Capture the cell that displays the provided text and extract its (X, Y) central coordinate. 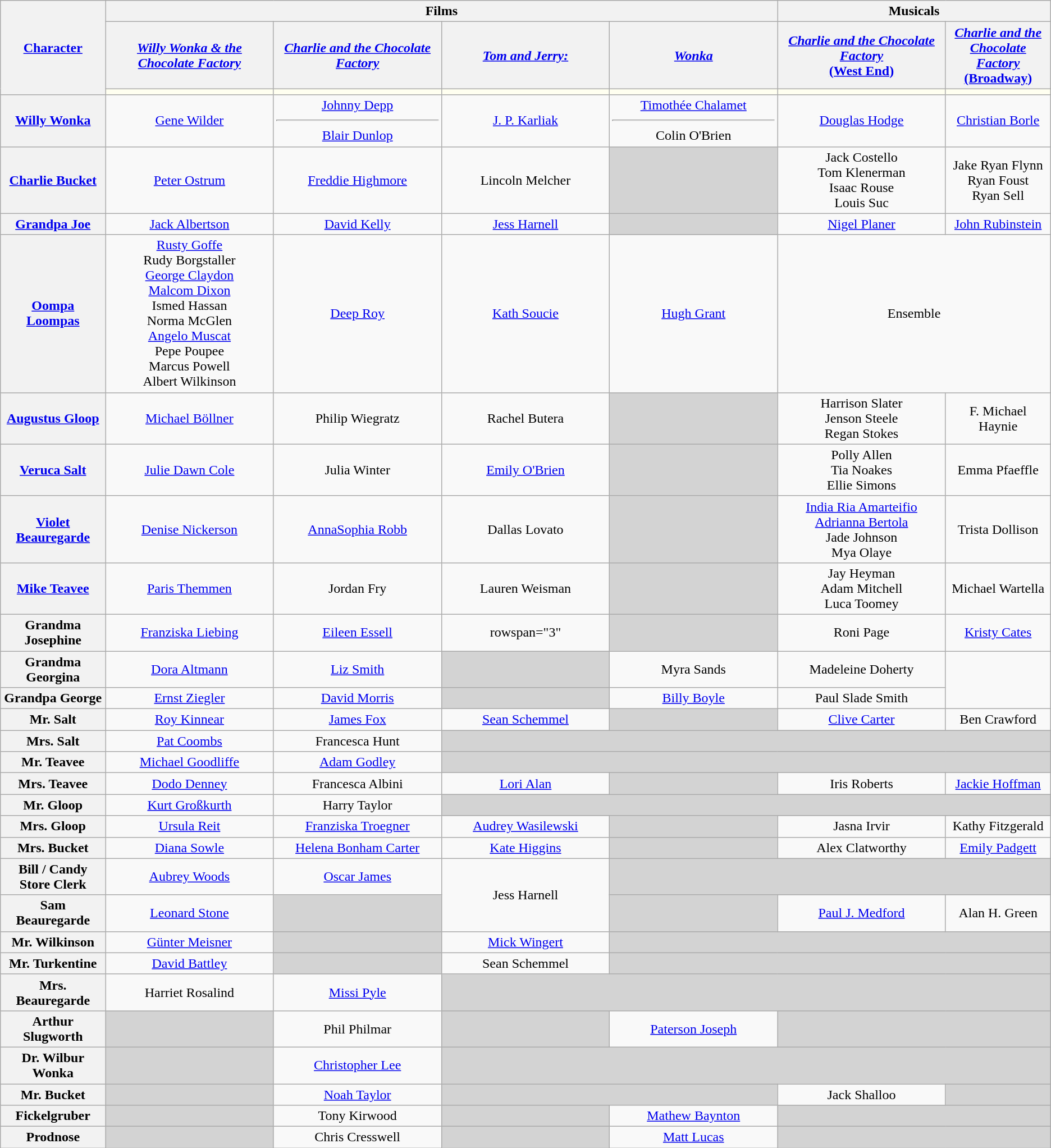
Jackie Hoffman (998, 784)
Helena Bonham Carter (357, 848)
Roy Kinnear (190, 720)
Clive Carter (861, 720)
Fickelgruber (53, 1116)
Deep Roy (357, 313)
Myra Sands (694, 669)
Ben Crawford (998, 720)
Iris Roberts (861, 784)
F. Michael Haynie (998, 418)
Pat Coombs (190, 741)
Mrs. Bucket (53, 848)
Ensemble (914, 313)
Mrs. Salt (53, 741)
Harriet Rosalind (190, 993)
Nigel Planer (861, 224)
Timothée ChalametColin O'Brien (694, 121)
Jasna Irvir (861, 826)
Jay HeymanAdam MitchellLuca Toomey (861, 588)
James Fox (357, 720)
Michael Böllner (190, 418)
AnnaSophia Robb (357, 529)
Kathy Fitzgerald (998, 826)
Michael Wartella (998, 588)
Mr. Wilkinson (53, 942)
Mr. Turkentine (53, 963)
Hugh Grant (694, 313)
Mr. Teavee (53, 762)
Kurt Großkurth (190, 805)
Freddie Highmore (357, 180)
Charlie and the Chocolate Factory(West End) (861, 55)
Lori Alan (525, 784)
Mrs. Gloop (53, 826)
Rachel Butera (525, 418)
Emily O'Brien (525, 470)
Madeleine Doherty (861, 669)
Lincoln Melcher (525, 180)
Gene Wilder (190, 121)
Grandma Josephine (53, 632)
Character (53, 48)
Christopher Lee (357, 1065)
Mick Wingert (525, 942)
Francesca Hunt (357, 741)
Mathew Baynton (694, 1116)
J. P. Karliak (525, 121)
Mike Teavee (53, 588)
rowspan="3" (525, 632)
Harry Taylor (357, 805)
David Battley (190, 963)
Emily Padgett (998, 848)
Veruca Salt (53, 470)
Rusty GoffeRudy BorgstallerGeorge ClaydonMalcom DixonIsmed HassanNorma McGlenAngelo MuscatPepe PoupeeMarcus PowellAlbert Wilkinson (190, 313)
Kath Soucie (525, 313)
Paris Themmen (190, 588)
Films (441, 11)
Bill / Candy Store Clerk (53, 877)
Christian Borle (998, 121)
Willy Wonka (53, 121)
Ernst Ziegler (190, 698)
Franziska Liebing (190, 632)
Alan H. Green (998, 913)
Trista Dollison (998, 529)
Jack CostelloTom KlenermanIsaac RouseLouis Suc (861, 180)
Paul J. Medford (861, 913)
Mrs. Teavee (53, 784)
Jake Ryan Flynn Ryan FoustRyan Sell (998, 180)
Charlie Bucket (53, 180)
Arthur Slugworth (53, 1028)
Jack Shalloo (861, 1094)
Denise Nickerson (190, 529)
Kate Higgins (525, 848)
Diana Sowle (190, 848)
Ursula Reit (190, 826)
Michael Goodliffe (190, 762)
Paterson Joseph (694, 1028)
Grandpa Joe (53, 224)
John Rubinstein (998, 224)
Dodo Denney (190, 784)
Julia Winter (357, 470)
Musicals (914, 11)
Dallas Lovato (525, 529)
Günter Meisner (190, 942)
Peter Ostrum (190, 180)
Oscar James (357, 877)
Philip Wiegratz (357, 418)
Kristy Cates (998, 632)
Jack Albertson (190, 224)
Grandpa George (53, 698)
Matt Lucas (694, 1137)
David Kelly (357, 224)
David Morris (357, 698)
Liz Smith (357, 669)
Violet Beauregarde (53, 529)
Grandma Georgina (53, 669)
Charlie and the Chocolate Factory(Broadway) (998, 55)
Douglas Hodge (861, 121)
Willy Wonka & the Chocolate Factory (190, 55)
Franziska Troegner (357, 826)
Adam Godley (357, 762)
Charlie and the Chocolate Factory (357, 55)
Aubrey Woods (190, 877)
Lauren Weisman (525, 588)
Johnny DeppBlair Dunlop (357, 121)
Dora Altmann (190, 669)
Mr. Salt (53, 720)
Audrey Wasilewski (525, 826)
Harrison SlaterJenson SteeleRegan Stokes (861, 418)
Phil Philmar (357, 1028)
Tom and Jerry: (525, 55)
Francesca Albini (357, 784)
Mrs. Beauregarde (53, 993)
Missi Pyle (357, 993)
Oompa Loompas (53, 313)
Leonard Stone (190, 913)
Julie Dawn Cole (190, 470)
Noah Taylor (357, 1094)
Jordan Fry (357, 588)
Mr. Bucket (53, 1094)
Billy Boyle (694, 698)
India Ria AmarteifioAdrianna Bertola Jade JohnsonMya Olaye (861, 529)
Alex Clatworthy (861, 848)
Sam Beauregarde (53, 913)
Polly AllenTia NoakesEllie Simons (861, 470)
Tony Kirwood (357, 1116)
Paul Slade Smith (861, 698)
Augustus Gloop (53, 418)
Eileen Essell (357, 632)
Dr. Wilbur Wonka (53, 1065)
Prodnose (53, 1137)
Chris Cresswell (357, 1137)
Roni Page (861, 632)
Emma Pfaeffle (998, 470)
Wonka (694, 55)
Mr. Gloop (53, 805)
